Provide the (X, Y) coordinate of the cell's center where the given text is located.  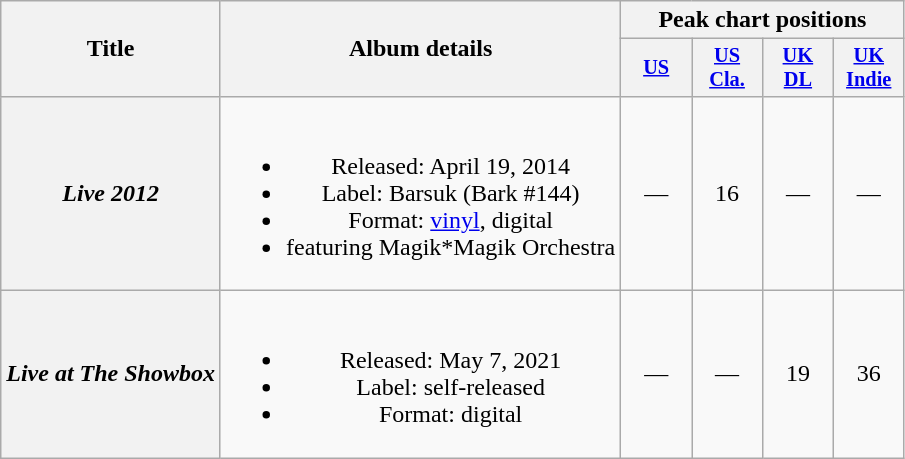
UKDL (798, 68)
16 (728, 193)
Live 2012 (111, 193)
Album details (420, 49)
Released: May 7, 2021Label: self-releasedFormat: digital (420, 374)
UKIndie (868, 68)
Peak chart positions (762, 20)
36 (868, 374)
Title (111, 49)
Released: April 19, 2014Label: Barsuk (Bark #144)Format: vinyl, digitalfeaturing Magik*Magik Orchestra (420, 193)
US (656, 68)
USCla. (728, 68)
19 (798, 374)
Live at The Showbox (111, 374)
